Extract the (X, Y) coordinate from the center of the cell holding the provided text.  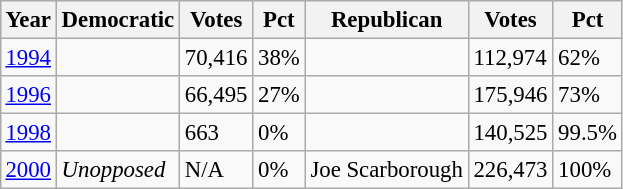
1998 (28, 133)
62% (588, 57)
100% (588, 170)
38% (279, 57)
226,473 (510, 170)
99.5% (588, 133)
70,416 (216, 57)
175,946 (510, 95)
27% (279, 95)
N/A (216, 170)
663 (216, 133)
Unopposed (118, 170)
Republican (386, 20)
140,525 (510, 133)
Year (28, 20)
1994 (28, 57)
73% (588, 95)
66,495 (216, 95)
2000 (28, 170)
112,974 (510, 57)
Democratic (118, 20)
Joe Scarborough (386, 170)
1996 (28, 95)
